From the cell containing the given text, extract its center point as [x, y] coordinate. 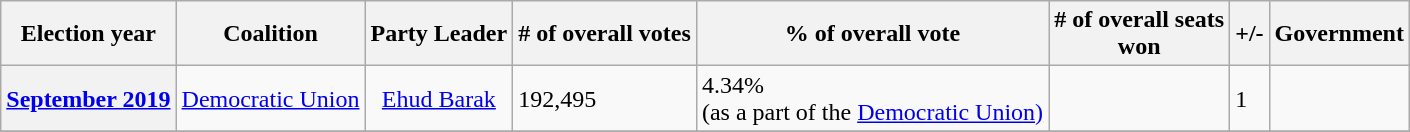
Election year [88, 34]
4.34% (as a part of the Democratic Union) [872, 98]
% of overall vote [872, 34]
Ehud Barak [439, 98]
September 2019 [88, 98]
# of overall votes [605, 34]
Democratic Union [270, 98]
192,495 [605, 98]
Government [1339, 34]
1 [1250, 98]
Coalition [270, 34]
# of overall seatswon [1140, 34]
+/- [1250, 34]
Party Leader [439, 34]
